Pinpoint the cell where the given text exists, returning its (x, y) midpoint coordinate. 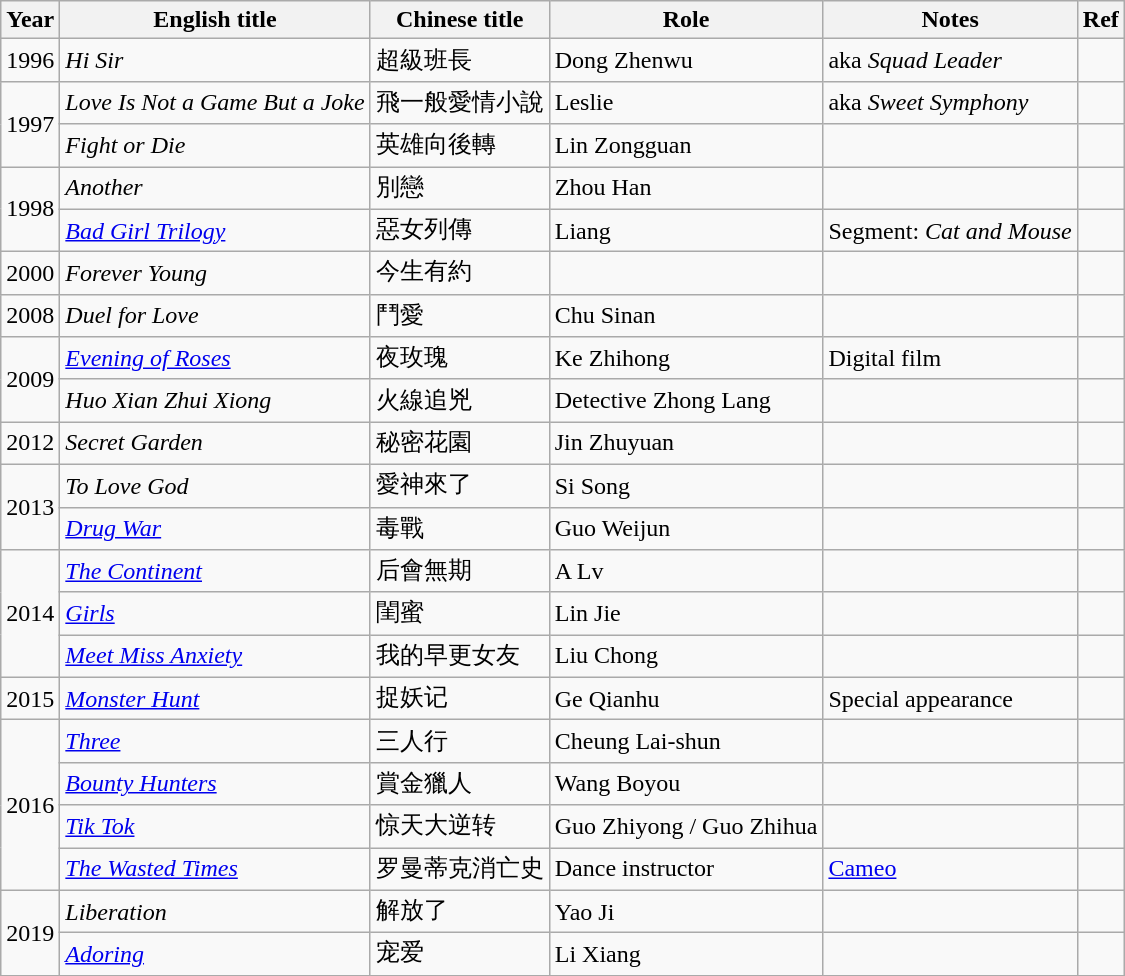
Digital film (950, 358)
Wang Boyou (686, 784)
2008 (30, 316)
Drug War (215, 528)
鬥愛 (460, 316)
Forever Young (215, 274)
Jin Zhuyuan (686, 444)
Bad Girl Trilogy (215, 230)
2016 (30, 805)
Guo Weijun (686, 528)
Fight or Die (215, 146)
Si Song (686, 486)
毒戰 (460, 528)
Three (215, 742)
Notes (950, 20)
2000 (30, 274)
1997 (30, 124)
夜玫瑰 (460, 358)
Another (215, 188)
Liberation (215, 912)
Role (686, 20)
惊天大逆转 (460, 826)
后會無期 (460, 572)
Cameo (950, 870)
Yao Ji (686, 912)
Meet Miss Anxiety (215, 656)
A Lv (686, 572)
2015 (30, 698)
Dance instructor (686, 870)
1996 (30, 60)
Detective Zhong Lang (686, 400)
aka Squad Leader (950, 60)
Year (30, 20)
解放了 (460, 912)
Segment: Cat and Mouse (950, 230)
Cheung Lai-shun (686, 742)
Ke Zhihong (686, 358)
To Love God (215, 486)
Hi Sir (215, 60)
Dong Zhenwu (686, 60)
Bounty Hunters (215, 784)
火線追兇 (460, 400)
愛神來了 (460, 486)
惡女列傳 (460, 230)
Lin Zongguan (686, 146)
超級班長 (460, 60)
Special appearance (950, 698)
Ref (1100, 20)
閨蜜 (460, 614)
賞金獵人 (460, 784)
Huo Xian Zhui Xiong (215, 400)
Li Xiang (686, 954)
English title (215, 20)
Lin Jie (686, 614)
罗曼蒂克消亡史 (460, 870)
別戀 (460, 188)
捉妖记 (460, 698)
Girls (215, 614)
Liang (686, 230)
aka Sweet Symphony (950, 102)
飛一般愛情小說 (460, 102)
Guo Zhiyong / Guo Zhihua (686, 826)
Love Is Not a Game But a Joke (215, 102)
The Wasted Times (215, 870)
The Continent (215, 572)
Liu Chong (686, 656)
Leslie (686, 102)
宠爱 (460, 954)
Zhou Han (686, 188)
秘密花園 (460, 444)
Tik Tok (215, 826)
Chu Sinan (686, 316)
英雄向後轉 (460, 146)
Ge Qianhu (686, 698)
1998 (30, 208)
2013 (30, 506)
Monster Hunt (215, 698)
Evening of Roses (215, 358)
Secret Garden (215, 444)
Adoring (215, 954)
2019 (30, 932)
2014 (30, 614)
2009 (30, 380)
2012 (30, 444)
Duel for Love (215, 316)
我的早更女友 (460, 656)
今生有約 (460, 274)
Chinese title (460, 20)
三人行 (460, 742)
